Search for the cell housing the specified text and yield its (X, Y) center coordinate. 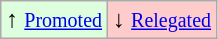
↑ Promoted (54, 20)
↓ Relegated (162, 20)
